Pinpoint the cell where the given text exists, returning its [x, y] midpoint coordinate. 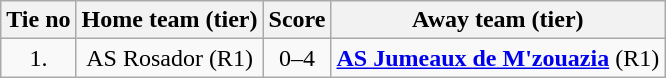
0–4 [297, 58]
AS Jumeaux de M'zouazia (R1) [498, 58]
Home team (tier) [170, 20]
AS Rosador (R1) [170, 58]
1. [38, 58]
Tie no [38, 20]
Score [297, 20]
Away team (tier) [498, 20]
